For the text-containing cell, return its midpoint in [x, y] coordinate format. 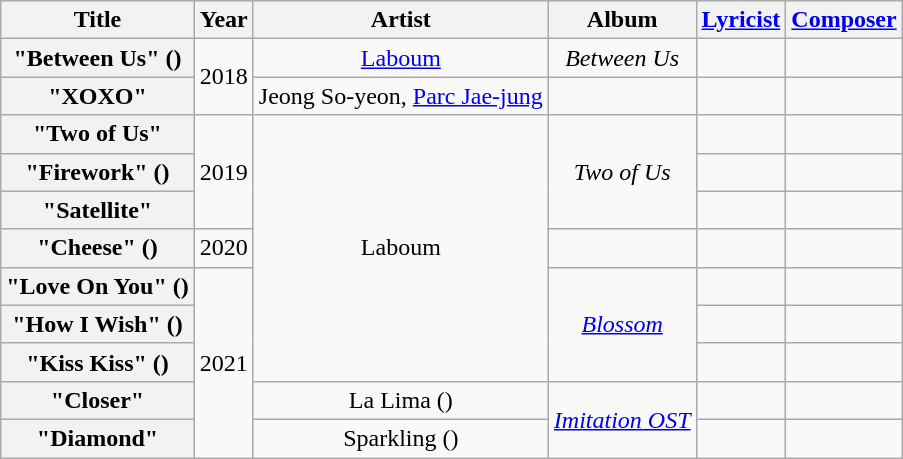
Two of Us [622, 172]
"How I Wish" () [98, 324]
2021 [224, 362]
Between Us [622, 58]
Year [224, 20]
Sparkling () [400, 438]
Imitation OST [622, 419]
"Between Us" () [98, 58]
Lyricist [741, 20]
"Firework" () [98, 172]
"Two of Us" [98, 134]
Jeong So-yeon, Parc Jae-jung [400, 96]
Blossom [622, 324]
"Kiss Kiss" () [98, 362]
2018 [224, 77]
Composer [844, 20]
Album [622, 20]
2020 [224, 248]
"Diamond" [98, 438]
"Cheese" () [98, 248]
"Closer" [98, 400]
"XOXO" [98, 96]
2019 [224, 172]
Artist [400, 20]
Title [98, 20]
"Satellite" [98, 210]
"Love On You" () [98, 286]
La Lima () [400, 400]
